Scan for the cell matching the given text and deliver its (X, Y) coordinate at center. 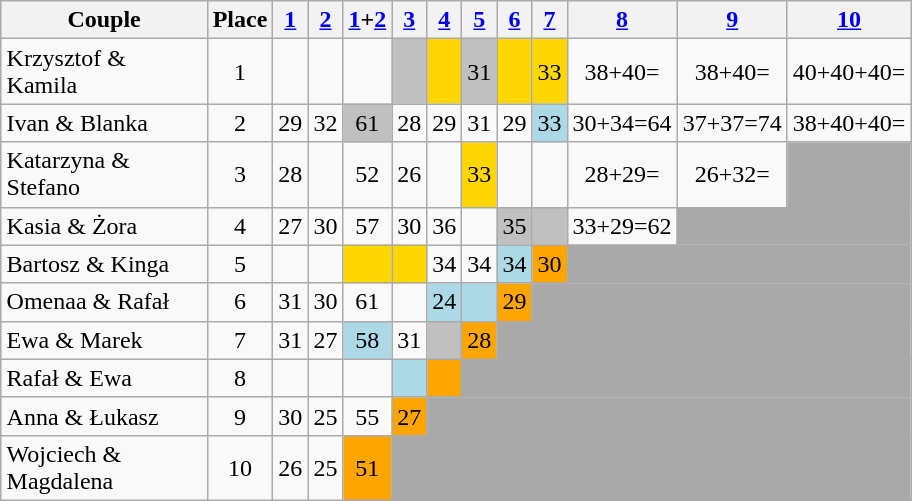
Krzysztof & Kamila (104, 72)
37+37=74 (732, 123)
55 (368, 416)
Ivan & Blanka (104, 123)
24 (444, 302)
32 (326, 123)
58 (368, 340)
Kasia & Żora (104, 226)
Katarzyna & Stefano (104, 174)
57 (368, 226)
Couple (104, 20)
Rafał & Ewa (104, 378)
51 (368, 468)
Omenaa & Rafał (104, 302)
30+34=64 (622, 123)
36 (444, 226)
Ewa & Marek (104, 340)
Anna & Łukasz (104, 416)
28+29= (622, 174)
Bartosz & Kinga (104, 264)
Wojciech & Magdalena (104, 468)
1+2 (368, 20)
35 (514, 226)
26+32= (732, 174)
Place (240, 20)
38+40+40= (849, 123)
52 (368, 174)
40+40+40= (849, 72)
33+29=62 (622, 226)
